Find where the given text appears and provide that cell's center as (X, Y) coordinate. 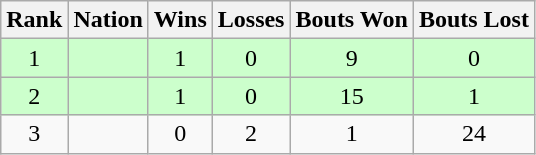
Bouts Won (352, 20)
Wins (180, 20)
24 (474, 134)
Rank (34, 20)
Losses (251, 20)
3 (34, 134)
15 (352, 96)
9 (352, 58)
Bouts Lost (474, 20)
Nation (108, 20)
